Return [X, Y] of the center of cell containing provided text 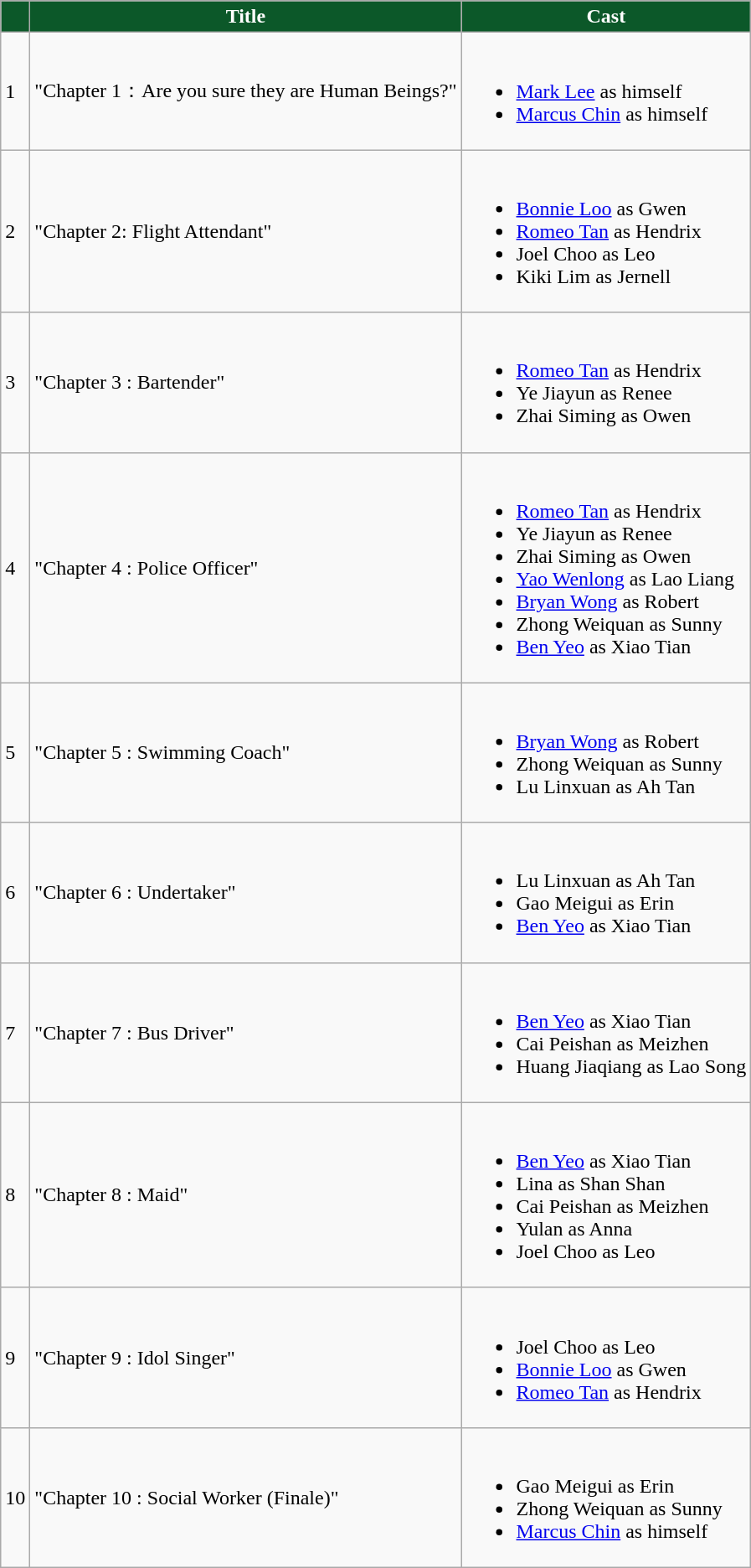
Ben Yeo as Xiao TianLina as Shan ShanCai Peishan as MeizhenYulan as AnnaJoel Choo as Leo [606, 1194]
10 [15, 1498]
Cast [606, 17]
"Chapter 1：Are you sure they are Human Beings?" [246, 91]
1 [15, 91]
"Chapter 9 : Idol Singer" [246, 1357]
"Chapter 3 : Bartender" [246, 382]
"Chapter 6 : Undertaker" [246, 893]
5 [15, 752]
Romeo Tan as HendrixYe Jiayun as ReneeZhai Siming as Owen [606, 382]
Gao Meigui as ErinZhong Weiquan as SunnyMarcus Chin as himself [606, 1498]
9 [15, 1357]
Mark Lee as himselfMarcus Chin as himself [606, 91]
"Chapter 5 : Swimming Coach" [246, 752]
Romeo Tan as HendrixYe Jiayun as ReneeZhai Siming as OwenYao Wenlong as Lao LiangBryan Wong as RobertZhong Weiquan as SunnyBen Yeo as Xiao Tian [606, 568]
Bonnie Loo as GwenRomeo Tan as HendrixJoel Choo as LeoKiki Lim as Jernell [606, 231]
"Chapter 8 : Maid" [246, 1194]
3 [15, 382]
"Chapter 4 : Police Officer" [246, 568]
Ben Yeo as Xiao TianCai Peishan as MeizhenHuang Jiaqiang as Lao Song [606, 1032]
Title [246, 17]
8 [15, 1194]
"Chapter 7 : Bus Driver" [246, 1032]
4 [15, 568]
"Chapter 10 : Social Worker (Finale)" [246, 1498]
6 [15, 893]
2 [15, 231]
Joel Choo as LeoBonnie Loo as GwenRomeo Tan as Hendrix [606, 1357]
Lu Linxuan as Ah TanGao Meigui as ErinBen Yeo as Xiao Tian [606, 893]
Bryan Wong as RobertZhong Weiquan as SunnyLu Linxuan as Ah Tan [606, 752]
7 [15, 1032]
"Chapter 2: Flight Attendant" [246, 231]
